Provide the [X, Y] coordinate of the cell's center where the given text is located.  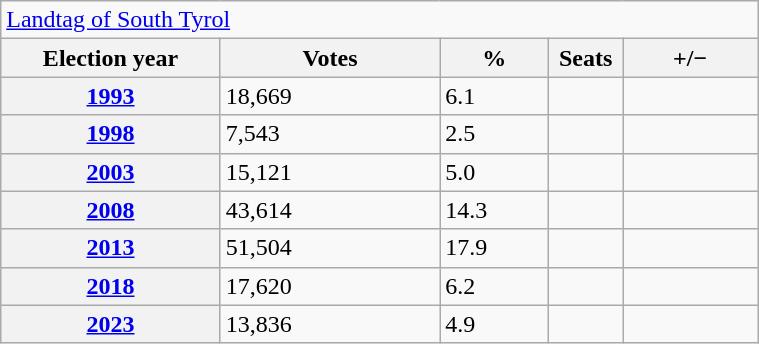
18,669 [330, 96]
2.5 [494, 134]
43,614 [330, 210]
13,836 [330, 324]
51,504 [330, 248]
2013 [111, 248]
2023 [111, 324]
17.9 [494, 248]
2018 [111, 286]
+/− [690, 58]
6.2 [494, 286]
1993 [111, 96]
7,543 [330, 134]
Votes [330, 58]
Election year [111, 58]
4.9 [494, 324]
2008 [111, 210]
Landtag of South Tyrol [380, 20]
% [494, 58]
17,620 [330, 286]
14.3 [494, 210]
5.0 [494, 172]
Seats [586, 58]
6.1 [494, 96]
15,121 [330, 172]
2003 [111, 172]
1998 [111, 134]
